Output the (X, Y) coordinate of the center of the cell containing the given text.  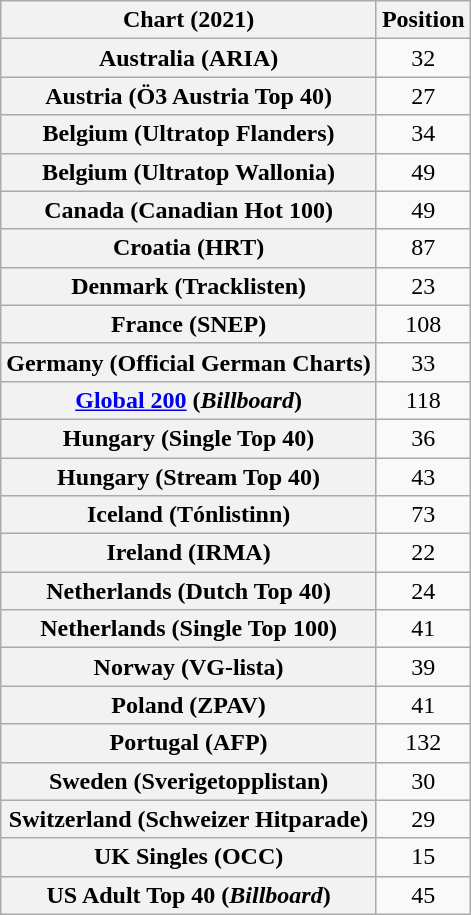
Poland (ZPAV) (189, 705)
Netherlands (Single Top 100) (189, 629)
34 (423, 134)
Denmark (Tracklisten) (189, 286)
Croatia (HRT) (189, 248)
30 (423, 781)
Sweden (Sverigetopplistan) (189, 781)
36 (423, 438)
73 (423, 515)
Austria (Ö3 Austria Top 40) (189, 96)
Germany (Official German Charts) (189, 362)
23 (423, 286)
Iceland (Tónlistinn) (189, 515)
22 (423, 553)
43 (423, 477)
Position (423, 20)
Norway (VG-lista) (189, 667)
Hungary (Single Top 40) (189, 438)
24 (423, 591)
Belgium (Ultratop Flanders) (189, 134)
Hungary (Stream Top 40) (189, 477)
108 (423, 324)
45 (423, 895)
39 (423, 667)
US Adult Top 40 (Billboard) (189, 895)
118 (423, 400)
132 (423, 743)
87 (423, 248)
32 (423, 58)
Canada (Canadian Hot 100) (189, 210)
15 (423, 857)
Portugal (AFP) (189, 743)
Chart (2021) (189, 20)
France (SNEP) (189, 324)
UK Singles (OCC) (189, 857)
33 (423, 362)
Netherlands (Dutch Top 40) (189, 591)
29 (423, 819)
Belgium (Ultratop Wallonia) (189, 172)
27 (423, 96)
Switzerland (Schweizer Hitparade) (189, 819)
Global 200 (Billboard) (189, 400)
Ireland (IRMA) (189, 553)
Australia (ARIA) (189, 58)
